Locate the cell with the specified text and output its [X, Y] center coordinate. 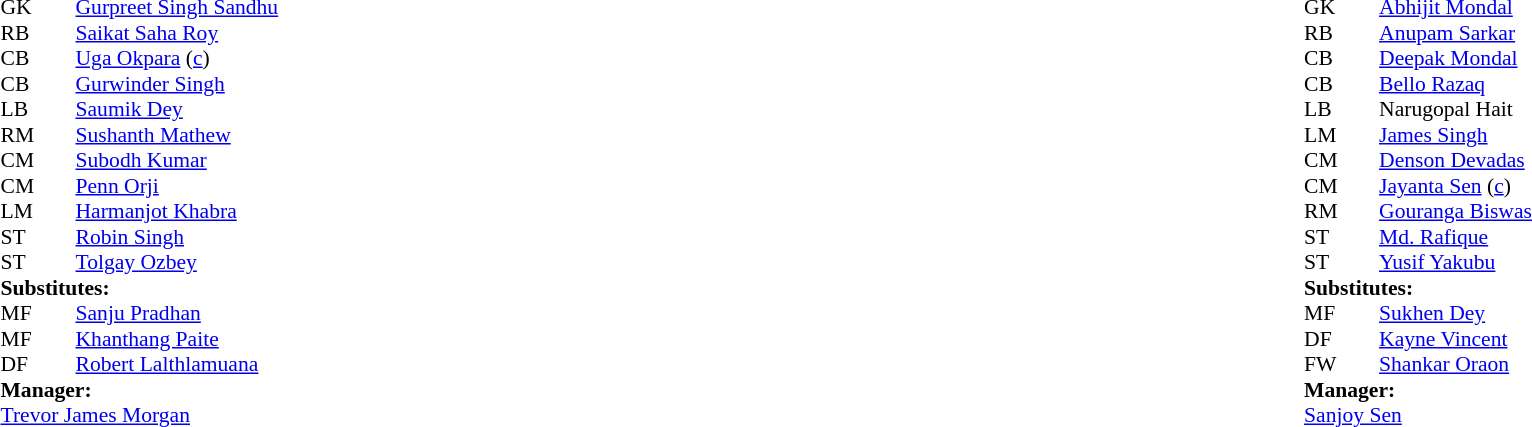
Harmanjot Khabra [178, 211]
Sanju Pradhan [178, 313]
FW [1323, 365]
Saumik Dey [178, 109]
James Singh [1456, 135]
Anupam Sarkar [1456, 33]
Robert Lalthlamuana [178, 365]
Deepak Mondal [1456, 59]
Jayanta Sen (c) [1456, 186]
Subodh Kumar [178, 161]
Narugopal Hait [1456, 109]
Kayne Vincent [1456, 339]
Shankar Oraon [1456, 365]
Tolgay Ozbey [178, 263]
Khanthang Paite [178, 339]
Yusif Yakubu [1456, 263]
Gurwinder Singh [178, 84]
Gouranga Biswas [1456, 211]
Saikat Saha Roy [178, 33]
Sukhen Dey [1456, 313]
Penn Orji [178, 186]
Uga Okpara (c) [178, 59]
Md. Rafique [1456, 237]
Bello Razaq [1456, 84]
Denson Devadas [1456, 161]
Sushanth Mathew [178, 135]
Robin Singh [178, 237]
